Pinpoint the cell where the given text exists, returning its [X, Y] midpoint coordinate. 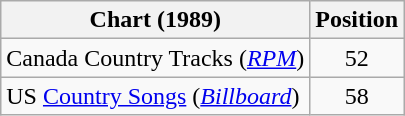
US Country Songs (Billboard) [156, 96]
52 [357, 58]
58 [357, 96]
Canada Country Tracks (RPM) [156, 58]
Position [357, 20]
Chart (1989) [156, 20]
